From the cell containing the given text, extract its center point as [X, Y] coordinate. 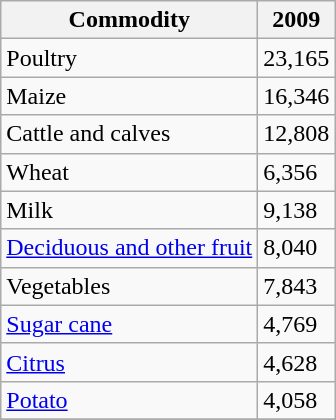
6,356 [296, 172]
7,843 [296, 286]
23,165 [296, 58]
4,769 [296, 324]
4,628 [296, 362]
12,808 [296, 134]
Poultry [130, 58]
4,058 [296, 400]
Potato [130, 400]
16,346 [296, 96]
Wheat [130, 172]
Milk [130, 210]
Citrus [130, 362]
9,138 [296, 210]
Cattle and calves [130, 134]
Sugar cane [130, 324]
Deciduous and other fruit [130, 248]
Commodity [130, 20]
2009 [296, 20]
Maize [130, 96]
Vegetables [130, 286]
8,040 [296, 248]
